Output the [X, Y] coordinate of the center of the cell containing the given text.  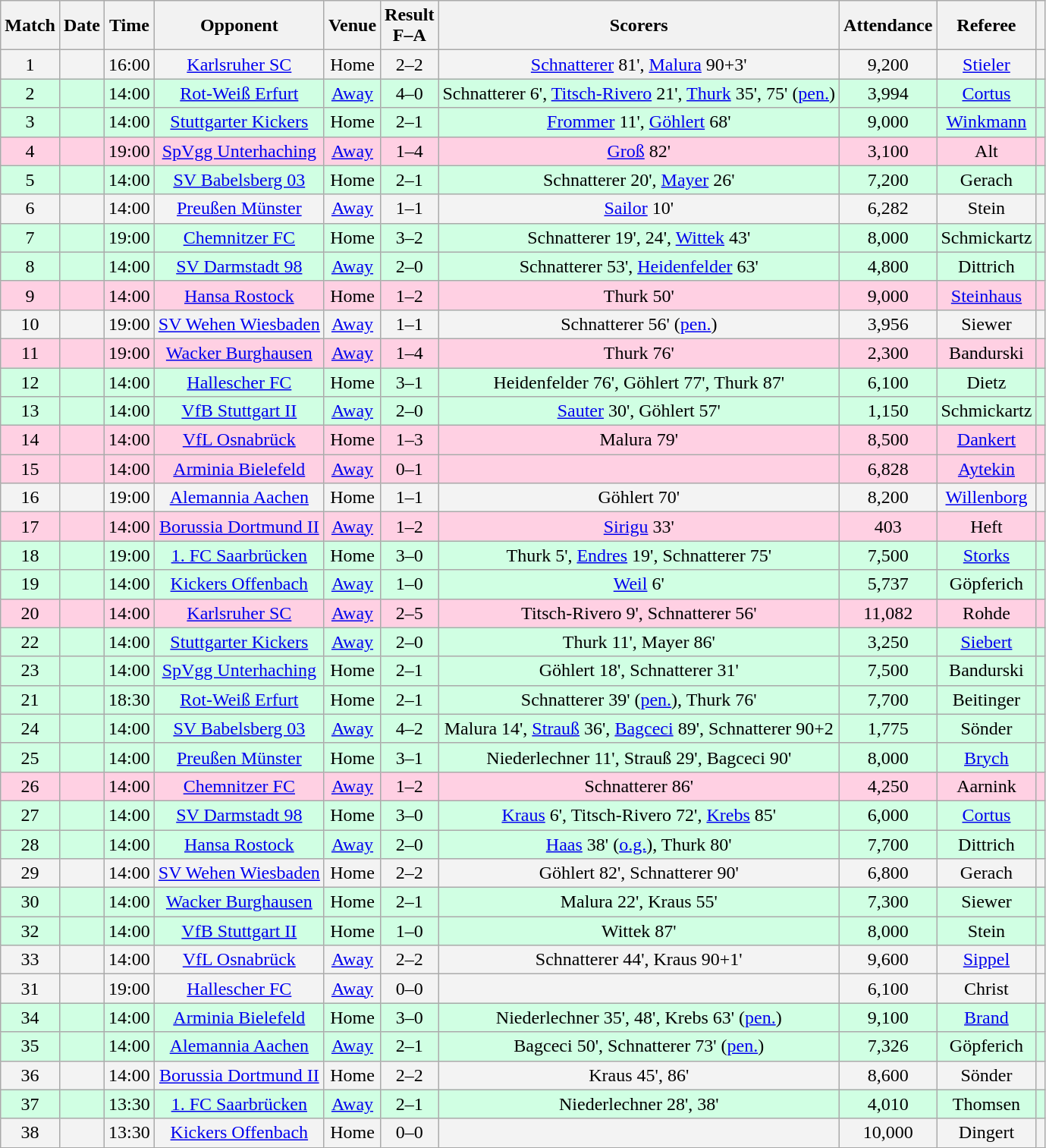
2,300 [888, 353]
Malura 14', Strauß 36', Bagceci 89', Schnatterer 90+2 [639, 728]
Stieler [986, 64]
35 [30, 1046]
25 [30, 757]
Time [130, 26]
Groß 82' [639, 151]
23 [30, 671]
Kraus 45', 86' [639, 1075]
14 [30, 440]
22 [30, 642]
Dietz [986, 382]
403 [888, 527]
Niederlechner 28', 38' [639, 1104]
Rohde [986, 613]
Brand [986, 1017]
9 [30, 295]
29 [30, 873]
3–2 [410, 237]
11 [30, 353]
Venue [352, 26]
Aytekin [986, 469]
Siebert [986, 642]
Heft [986, 527]
3,956 [888, 324]
8,600 [888, 1075]
Beitinger [986, 700]
38 [30, 1133]
15 [30, 469]
4,250 [888, 786]
Schnatterer 19', 24', Wittek 43' [639, 237]
Malura 22', Kraus 55' [639, 902]
Thurk 5', Endres 19', Schnatterer 75' [639, 555]
13 [30, 411]
3,250 [888, 642]
0–1 [410, 469]
Schnatterer 53', Heidenfelder 63' [639, 266]
5,737 [888, 584]
19 [30, 584]
16:00 [130, 64]
7,326 [888, 1046]
10,000 [888, 1133]
Heidenfelder 76', Göhlert 77', Thurk 87' [639, 382]
2–5 [410, 613]
Göhlert 70' [639, 498]
10 [30, 324]
Dankert [986, 440]
Sailor 10' [639, 209]
Scorers [639, 26]
Weil 6' [639, 584]
Malura 79' [639, 440]
Steinhaus [986, 295]
6 [30, 209]
Alt [986, 151]
Date [82, 26]
34 [30, 1017]
37 [30, 1104]
3 [30, 122]
Thomsen [986, 1104]
Sirigu 33' [639, 527]
18:30 [130, 700]
6,282 [888, 209]
ResultF–A [410, 26]
36 [30, 1075]
9,200 [888, 64]
Storks [986, 555]
2 [30, 93]
Thurk 76' [639, 353]
4,010 [888, 1104]
Thurk 11', Mayer 86' [639, 642]
Titsch-Rivero 9', Schnatterer 56' [639, 613]
11,082 [888, 613]
5 [30, 180]
32 [30, 931]
4–2 [410, 728]
9,600 [888, 960]
8 [30, 266]
Schnatterer 44', Kraus 90+1' [639, 960]
1 [30, 64]
1–3 [410, 440]
Schnatterer 81', Malura 90+3' [639, 64]
Göhlert 82', Schnatterer 90' [639, 873]
Niederlechner 11', Strauß 29', Bagceci 90' [639, 757]
Christ [986, 989]
8,200 [888, 498]
16 [30, 498]
26 [30, 786]
6,000 [888, 815]
1,150 [888, 411]
Attendance [888, 26]
6,800 [888, 873]
27 [30, 815]
30 [30, 902]
Sippel [986, 960]
Haas 38' (o.g.), Thurk 80' [639, 844]
Dingert [986, 1133]
Schnatterer 56' (pen.) [639, 324]
Niederlechner 35', 48', Krebs 63' (pen.) [639, 1017]
Aarnink [986, 786]
Match [30, 26]
Schnatterer 39' (pen.), Thurk 76' [639, 700]
Sauter 30', Göhlert 57' [639, 411]
12 [30, 382]
Schnatterer 86' [639, 786]
Thurk 50' [639, 295]
8,500 [888, 440]
28 [30, 844]
33 [30, 960]
Winkmann [986, 122]
21 [30, 700]
Bagceci 50', Schnatterer 73' (pen.) [639, 1046]
Willenborg [986, 498]
17 [30, 527]
4 [30, 151]
Opponent [239, 26]
20 [30, 613]
Kraus 6', Titsch-Rivero 72', Krebs 85' [639, 815]
7 [30, 237]
4,800 [888, 266]
Brych [986, 757]
1,775 [888, 728]
Schnatterer 20', Mayer 26' [639, 180]
3,100 [888, 151]
31 [30, 989]
Frommer 11', Göhlert 68' [639, 122]
Göhlert 18', Schnatterer 31' [639, 671]
24 [30, 728]
6,828 [888, 469]
18 [30, 555]
Referee [986, 26]
7,200 [888, 180]
Schnatterer 6', Titsch-Rivero 21', Thurk 35', 75' (pen.) [639, 93]
7,300 [888, 902]
3,994 [888, 93]
4–0 [410, 93]
9,100 [888, 1017]
Wittek 87' [639, 931]
